Output the (X, Y) coordinate of the center of the cell containing the given text.  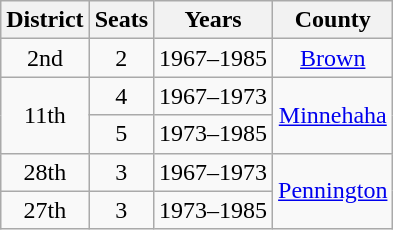
Seats (121, 20)
District (45, 20)
Years (214, 20)
11th (45, 115)
2nd (45, 58)
27th (45, 210)
Pennington (333, 191)
2 (121, 58)
1967–1985 (214, 58)
Minnehaha (333, 115)
4 (121, 96)
County (333, 20)
5 (121, 134)
Brown (333, 58)
28th (45, 172)
